For the text-containing cell, return its midpoint in [X, Y] coordinate format. 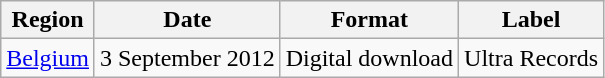
Format [369, 20]
Digital download [369, 58]
Ultra Records [532, 58]
Belgium [48, 58]
Date [187, 20]
Region [48, 20]
Label [532, 20]
3 September 2012 [187, 58]
